Extract the (X, Y) coordinate from the center of the cell holding the provided text.  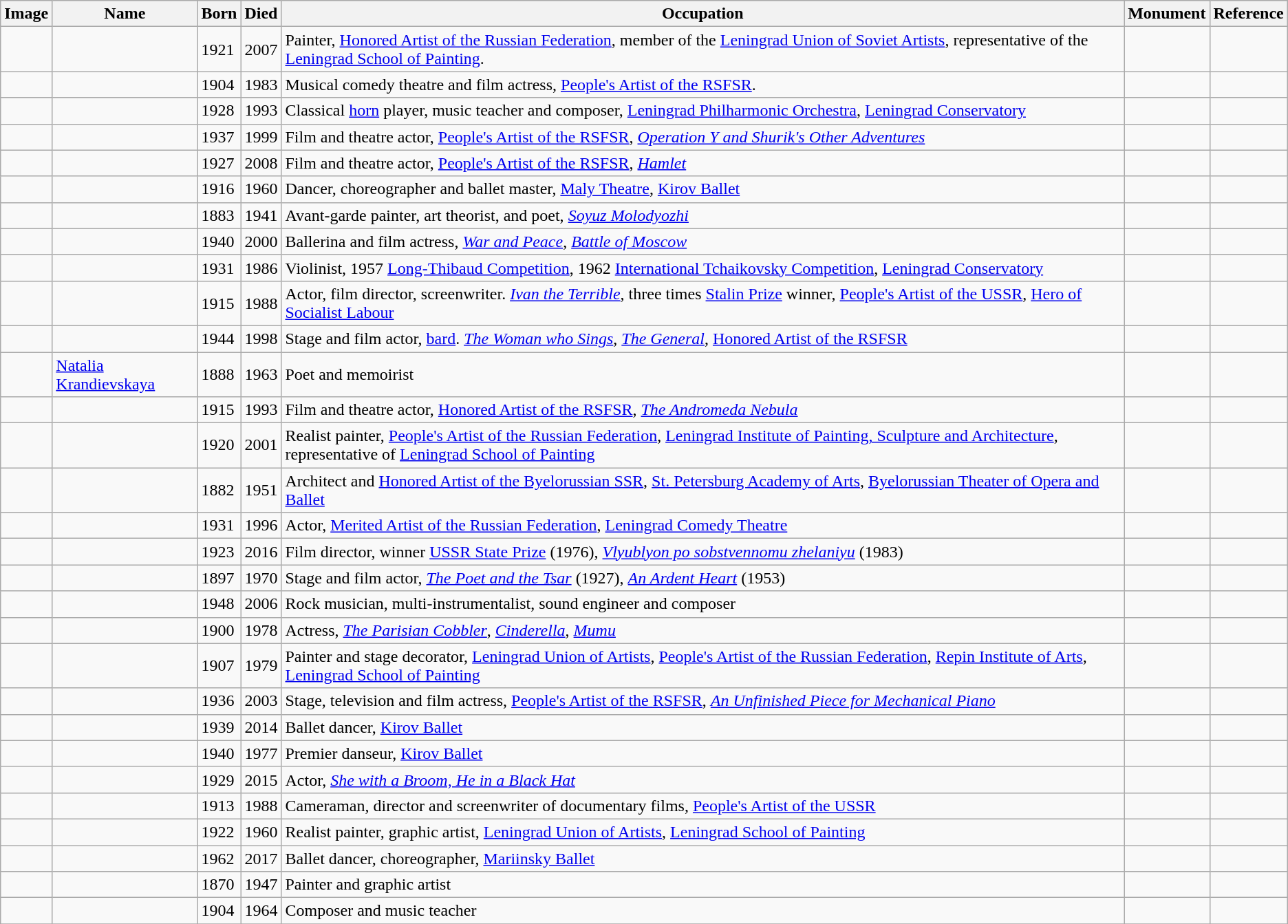
Ballet dancer, Kirov Ballet (703, 727)
Name (125, 14)
1927 (219, 163)
1983 (261, 85)
Monument (1167, 14)
1999 (261, 137)
1923 (219, 552)
Composer and music teacher (703, 911)
Actor, film director, screenwriter. Ivan the Terrible, three times Stalin Prize winner, People's Artist of the USSR, Hero of Socialist Labour (703, 303)
1977 (261, 753)
Actress, The Parisian Cobbler, Cinderella, Mumu (703, 630)
Stage and film actor, bard. The Woman who Sings, The General, Honored Artist of the RSFSR (703, 339)
1897 (219, 578)
Film and theatre actor, People's Artist of the RSFSR, Operation Y and Shurik's Other Adventures (703, 137)
1888 (219, 374)
1907 (219, 666)
Stage, television and film actress, People's Artist of the RSFSR, An Unfinished Piece for Mechanical Piano (703, 701)
Poet and memoirist (703, 374)
Occupation (703, 14)
1951 (261, 490)
1998 (261, 339)
1978 (261, 630)
1936 (219, 701)
2016 (261, 552)
1870 (219, 885)
2007 (261, 50)
1916 (219, 189)
Avant-garde painter, art theorist, and poet, Soyuz Molodyozhi (703, 215)
Realist painter, graphic artist, Leningrad Union of Artists, Leningrad School of Painting (703, 832)
2015 (261, 780)
Premier danseur, Kirov Ballet (703, 753)
2017 (261, 858)
Violinist, 1957 Long-Thibaud Competition, 1962 International Tchaikovsky Competition, Leningrad Conservatory (703, 268)
1928 (219, 111)
1963 (261, 374)
Architect and Honored Artist of the Byelorussian SSR, St. Petersburg Academy of Arts, Byelorussian Theater of Opera and Ballet (703, 490)
Film and theatre actor, People's Artist of the RSFSR, Hamlet (703, 163)
1944 (219, 339)
Classical horn player, music teacher and composer, Leningrad Philharmonic Orchestra, Leningrad Conservatory (703, 111)
1920 (219, 446)
Reference (1248, 14)
Natalia Krandievskaya (125, 374)
1921 (219, 50)
Rock musician, multi-instrumentalist, sound engineer and composer (703, 604)
2001 (261, 446)
Image (26, 14)
1922 (219, 832)
Born (219, 14)
1948 (219, 604)
1913 (219, 806)
1941 (261, 215)
1996 (261, 526)
1947 (261, 885)
2003 (261, 701)
2006 (261, 604)
Dancer, choreographer and ballet master, Maly Theatre, Kirov Ballet (703, 189)
2014 (261, 727)
Film and theatre actor, Honored Artist of the RSFSR, The Andromeda Nebula (703, 410)
1986 (261, 268)
Painter and graphic artist (703, 885)
Stage and film actor, The Poet and the Tsar (1927), An Ardent Heart (1953) (703, 578)
Ballerina and film actress, War and Peace, Battle of Moscow (703, 241)
2000 (261, 241)
1900 (219, 630)
2008 (261, 163)
1962 (219, 858)
Died (261, 14)
1970 (261, 578)
1882 (219, 490)
1964 (261, 911)
Musical comedy theatre and film actress, People's Artist of the RSFSR. (703, 85)
Film director, winner USSR State Prize (1976), Vlyublyon po sobstvennomu zhelaniyu (1983) (703, 552)
1979 (261, 666)
Actor, Merited Artist of the Russian Federation, Leningrad Comedy Theatre (703, 526)
1929 (219, 780)
Cameraman, director and screenwriter of documentary films, People's Artist of the USSR (703, 806)
1937 (219, 137)
Ballet dancer, choreographer, Mariinsky Ballet (703, 858)
Actor, She with a Broom, He in a Black Hat (703, 780)
1939 (219, 727)
1883 (219, 215)
